Determine the [X, Y] coordinate at the center of the cell enclosing the given text.  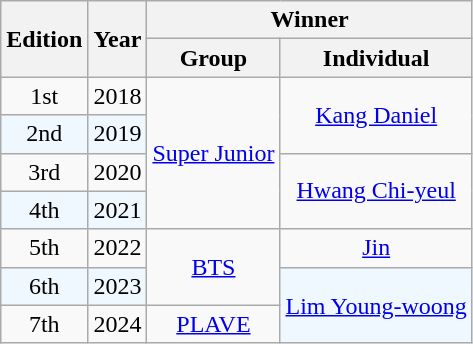
2024 [118, 324]
6th [44, 286]
2021 [118, 210]
2019 [118, 134]
Super Junior [214, 153]
5th [44, 248]
2023 [118, 286]
Jin [376, 248]
PLAVE [214, 324]
Individual [376, 58]
Winner [310, 20]
1st [44, 96]
2018 [118, 96]
Year [118, 39]
2020 [118, 172]
BTS [214, 267]
3rd [44, 172]
Lim Young-woong [376, 305]
Edition [44, 39]
2nd [44, 134]
4th [44, 210]
7th [44, 324]
Group [214, 58]
2022 [118, 248]
Hwang Chi-yeul [376, 191]
Kang Daniel [376, 115]
